Determine the (X, Y) coordinate at the center of the cell enclosing the given text.  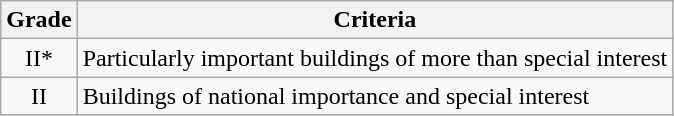
Criteria (375, 20)
Buildings of national importance and special interest (375, 96)
Particularly important buildings of more than special interest (375, 58)
Grade (39, 20)
II* (39, 58)
II (39, 96)
